Search for the cell housing the specified text and yield its (X, Y) center coordinate. 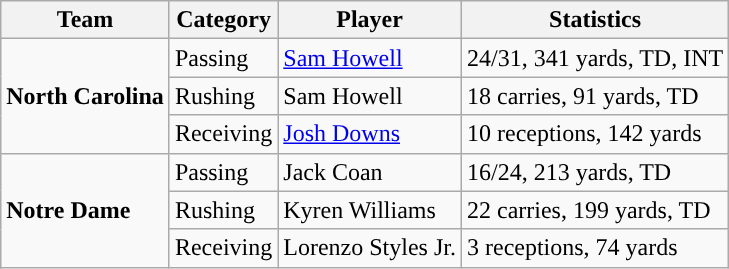
Notre Dame (86, 210)
Jack Coan (370, 172)
24/31, 341 yards, TD, INT (594, 58)
10 receptions, 142 yards (594, 134)
Statistics (594, 20)
Josh Downs (370, 134)
Lorenzo Styles Jr. (370, 248)
North Carolina (86, 96)
18 carries, 91 yards, TD (594, 96)
Team (86, 20)
Player (370, 20)
16/24, 213 yards, TD (594, 172)
Category (223, 20)
Kyren Williams (370, 210)
22 carries, 199 yards, TD (594, 210)
3 receptions, 74 yards (594, 248)
